Locate the cell with the specified text and output its (X, Y) center coordinate. 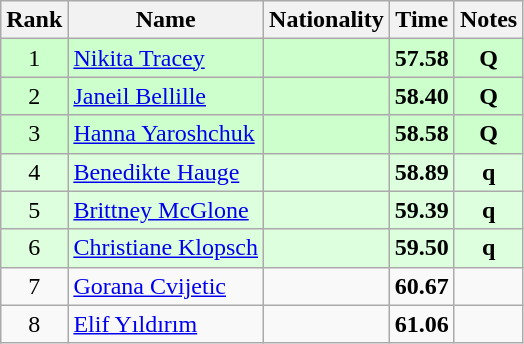
8 (34, 324)
Notes (488, 20)
58.58 (422, 134)
58.40 (422, 96)
Time (422, 20)
3 (34, 134)
2 (34, 96)
Gorana Cvijetic (166, 286)
Name (166, 20)
Christiane Klopsch (166, 248)
Brittney McGlone (166, 210)
Elif Yıldırım (166, 324)
Janeil Bellille (166, 96)
58.89 (422, 172)
61.06 (422, 324)
Benedikte Hauge (166, 172)
59.39 (422, 210)
6 (34, 248)
Nationality (327, 20)
Nikita Tracey (166, 58)
4 (34, 172)
7 (34, 286)
Hanna Yaroshchuk (166, 134)
57.58 (422, 58)
1 (34, 58)
Rank (34, 20)
59.50 (422, 248)
5 (34, 210)
60.67 (422, 286)
